Capture the cell that displays the provided text and extract its [X, Y] central coordinate. 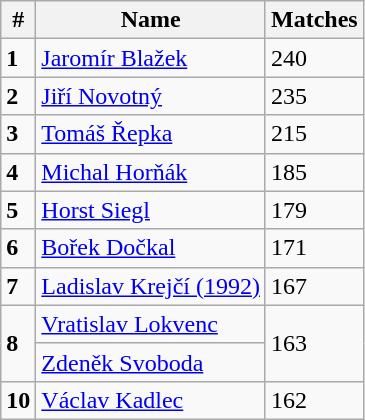
162 [314, 400]
Name [151, 20]
Jaromír Blažek [151, 58]
Bořek Dočkal [151, 248]
185 [314, 172]
Zdeněk Svoboda [151, 362]
10 [18, 400]
235 [314, 96]
171 [314, 248]
163 [314, 343]
Vratislav Lokvenc [151, 324]
6 [18, 248]
2 [18, 96]
Matches [314, 20]
Michal Horňák [151, 172]
179 [314, 210]
7 [18, 286]
167 [314, 286]
3 [18, 134]
240 [314, 58]
5 [18, 210]
Ladislav Krejčí (1992) [151, 286]
Jiří Novotný [151, 96]
1 [18, 58]
# [18, 20]
Václav Kadlec [151, 400]
8 [18, 343]
4 [18, 172]
Horst Siegl [151, 210]
215 [314, 134]
Tomáš Řepka [151, 134]
